Return the [X, Y] coordinate for the center point of the cell that contains the specified text.  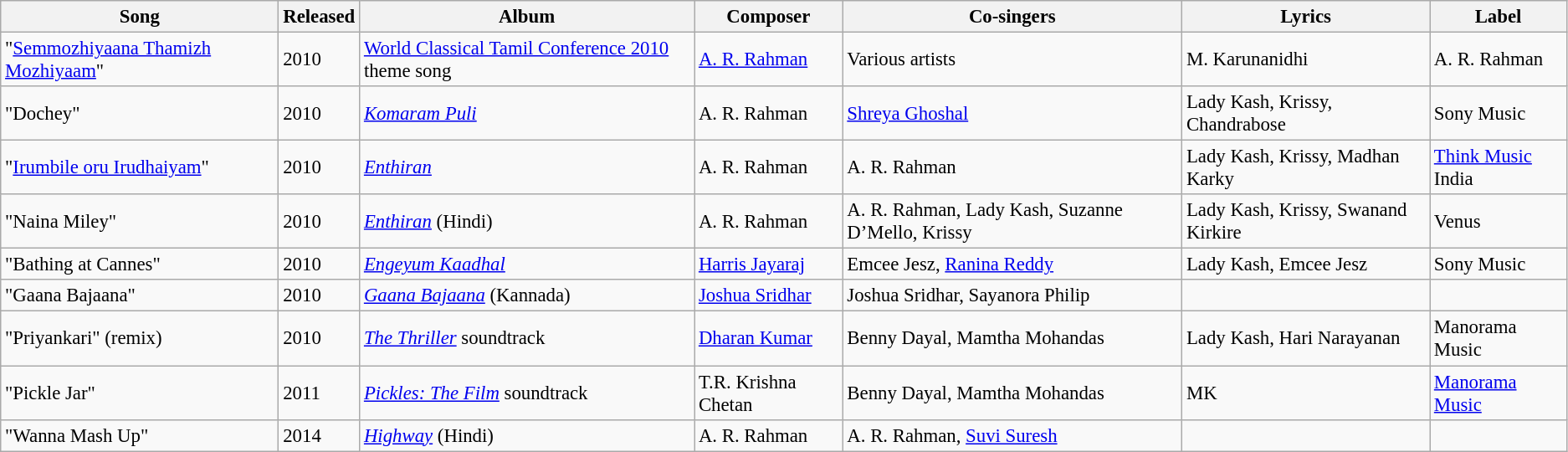
Lyrics [1306, 17]
"Pickle Jar" [140, 393]
2011 [320, 393]
"Dochey" [140, 114]
M. Karunanidhi [1306, 60]
Co-singers [1012, 17]
"Irumbile oru Irudhaiyam" [140, 167]
Enthiran (Hindi) [527, 221]
Think Music India [1499, 167]
Lady Kash, Emcee Jesz [1306, 265]
"Gaana Bajaana" [140, 295]
Shreya Ghoshal [1012, 114]
Lady Kash, Krissy, Swanand Kirkire [1306, 221]
Dharan Kumar [768, 338]
Label [1499, 17]
Gaana Bajaana (Kannada) [527, 295]
A. R. Rahman, Suvi Suresh [1012, 435]
Joshua Sridhar [768, 295]
Enthiran [527, 167]
"Naina Miley" [140, 221]
Komaram Puli [527, 114]
Venus [1499, 221]
Album [527, 17]
Composer [768, 17]
A. R. Rahman, Lady Kash, Suzanne D’Mello, Krissy [1012, 221]
"Priyankari" (remix) [140, 338]
"Bathing at Cannes" [140, 265]
2014 [320, 435]
Lady Kash, Krissy, Chandrabose [1306, 114]
World Classical Tamil Conference 2010 theme song [527, 60]
Lady Kash, Krissy, Madhan Karky [1306, 167]
Various artists [1012, 60]
The Thriller soundtrack [527, 338]
Emcee Jesz, Ranina Reddy [1012, 265]
Song [140, 17]
Engeyum Kaadhal [527, 265]
"Wanna Mash Up" [140, 435]
Released [320, 17]
T.R. Krishna Chetan [768, 393]
Harris Jayaraj [768, 265]
Pickles: The Film soundtrack [527, 393]
MK [1306, 393]
Joshua Sridhar, Sayanora Philip [1012, 295]
"Semmozhiyaana Thamizh Mozhiyaam" [140, 60]
Highway (Hindi) [527, 435]
Lady Kash, Hari Narayanan [1306, 338]
